Return (x, y) of the center of cell containing provided text 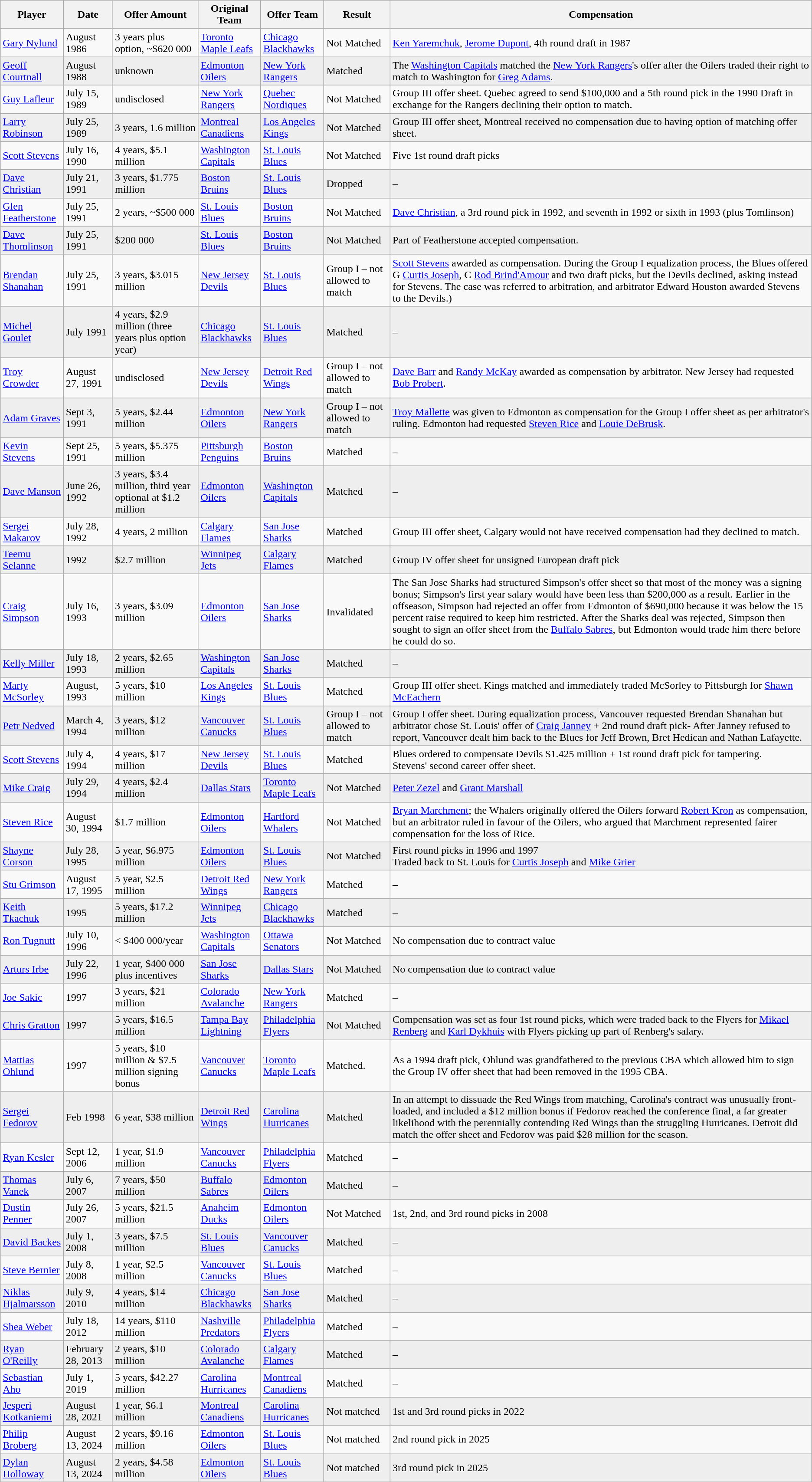
$1.7 million (155, 822)
3 years, $21 million (155, 997)
Ryan Kesler (32, 1157)
Ryan O'Reilly (32, 1355)
July 26, 2007 (88, 1213)
5 years, $42.27 million (155, 1383)
August 17, 1995 (88, 884)
Chris Gratton (32, 1026)
August 1986 (88, 43)
5 years, $2.44 million (155, 417)
1 year, $6.1 million (155, 1411)
July 4, 1994 (88, 759)
5 years, $17.2 million (155, 912)
The Washington Capitals matched the New York Rangers's offer after the Oilers traded their right to match to Washington for Greg Adams. (601, 71)
4 years, $14 million (155, 1298)
July 1, 2008 (88, 1242)
3 years, $3.09 million (155, 612)
2nd round pick in 2025 (601, 1439)
5 year, $6.975 million (155, 856)
2 years, $9.16 million (155, 1439)
Matched. (357, 1066)
Adam Graves (32, 417)
7 years, $50 million (155, 1186)
Sebastian Aho (32, 1383)
Ken Yaremchuk, Jerome Dupont, 4th round draft in 1987 (601, 43)
Michel Goulet (32, 332)
July 21, 1991 (88, 184)
July 18, 1993 (88, 663)
Result (357, 15)
Dave Thomlinson (32, 240)
August 28, 2021 (88, 1411)
Nashville Predators (230, 1326)
July 9, 2010 (88, 1298)
5 years, $21.5 million (155, 1213)
August, 1993 (88, 692)
Dave Barr and Randy McKay awarded as compensation by arbitrator. New Jersey had requested Bob Probert. (601, 378)
Sept 12, 2006 (88, 1157)
Philip Broberg (32, 1439)
unknown (155, 71)
Date (88, 15)
Mattias Ohlund (32, 1066)
4 years, $17 million (155, 759)
5 years, $5.375 million (155, 452)
Glen Featherstone (32, 212)
Steve Bernier (32, 1270)
Sept 3, 1991 (88, 417)
Hartford Whalers (292, 822)
February 28, 2013 (88, 1355)
Offer Amount (155, 15)
Feb 1998 (88, 1117)
Group III offer sheet, Calgary would not have received compensation had they declined to match. (601, 532)
Tampa Bay Lightning (230, 1026)
July 22, 1996 (88, 969)
July 16, 1993 (88, 612)
4 years, $2.4 million (155, 788)
Craig Simpson (32, 612)
3 years, 1.6 million (155, 128)
Sergei Makarov (32, 532)
1 year, $1.9 million (155, 1157)
Ron Tugnutt (32, 941)
Steven Rice (32, 822)
Quebec Nordiques (292, 99)
Shea Weber (32, 1326)
Original Team (230, 15)
3 years, $12 million (155, 726)
3 years, $7.5 million (155, 1242)
Blues ordered to compensate Devils $1.425 million + 1st round draft pick for tampering. Stevens' second career offer sheet. (601, 759)
3rd round pick in 2025 (601, 1468)
Jesperi Kotkaniemi (32, 1411)
1st, 2nd, and 3rd round picks in 2008 (601, 1213)
Niklas Hjalmarsson (32, 1298)
March 4, 1994 (88, 726)
Geoff Courtnall (32, 71)
July 28, 1992 (88, 532)
Kelly Miller (32, 663)
5 years, $10 million (155, 692)
2 years, ~$500 000 (155, 212)
Troy Crowder (32, 378)
July 29, 1994 (88, 788)
4 years, $2.9 million (three years plus option year) (155, 332)
July 10, 1996 (88, 941)
June 26, 1992 (88, 492)
July 15, 1989 (88, 99)
Group III offer sheet. Kings matched and immediately traded McSorley to Pittsburgh for Shawn McEachern (601, 692)
2 years, $4.58 million (155, 1468)
July 16, 1990 (88, 155)
July 1, 2019 (88, 1383)
5 year, $2.5 million (155, 884)
< $400 000/year (155, 941)
1st and 3rd round picks in 2022 (601, 1411)
Buffalo Sabres (230, 1186)
Teemu Selanne (32, 560)
July 6, 2007 (88, 1186)
Sergei Fedorov (32, 1117)
Player (32, 15)
July 8, 2008 (88, 1270)
Dave Christian (32, 184)
Invalidated (357, 612)
2 years, $2.65 million (155, 663)
Compensation (601, 15)
July 1991 (88, 332)
Brendan Shanahan (32, 280)
3 years, $3.4 million, third year optional at $1.2 million (155, 492)
August 1988 (88, 71)
1 year, $400 000 plus incentives (155, 969)
Mike Craig (32, 788)
Marty McSorley (32, 692)
Anaheim Ducks (230, 1213)
2 years, $10 million (155, 1355)
Guy Lafleur (32, 99)
August 27, 1991 (88, 378)
Group III offer sheet, Montreal received no compensation due to having option of matching offer sheet. (601, 128)
First round picks in 1996 and 1997 Traded back to St. Louis for Curtis Joseph and Mike Grier (601, 856)
Gary Nylund (32, 43)
July 18, 2012 (88, 1326)
Dropped (357, 184)
4 years, 2 million (155, 532)
Petr Nedved (32, 726)
July 28, 1995 (88, 856)
Offer Team (292, 15)
Stu Grimson (32, 884)
Thomas Vanek (32, 1186)
Shayne Corson (32, 856)
1 year, $2.5 million (155, 1270)
Kevin Stevens (32, 452)
July 25, 1989 (88, 128)
4 years, $5.1 million (155, 155)
Keith Tkachuk (32, 912)
Five 1st round draft picks (601, 155)
Ottawa Senators (292, 941)
Larry Robinson (32, 128)
3 years, $3.015 million (155, 280)
6 year, $38 million (155, 1117)
3 years plus option, ~$620 000 (155, 43)
Joe Sakic (32, 997)
Dustin Penner (32, 1213)
3 years, $1.775 million (155, 184)
$200 000 (155, 240)
Pittsburgh Penguins (230, 452)
Peter Zezel and Grant Marshall (601, 788)
Sept 25, 1991 (88, 452)
1992 (88, 560)
$2.7 million (155, 560)
5 years, $16.5 million (155, 1026)
David Backes (32, 1242)
1995 (88, 912)
Dave Christian, a 3rd round pick in 1992, and seventh in 1992 or sixth in 1993 (plus Tomlinson) (601, 212)
14 years, $110 million (155, 1326)
Part of Featherstone accepted compensation. (601, 240)
5 years, $10 million & $7.5 million signing bonus (155, 1066)
Group IV offer sheet for unsigned European draft pick (601, 560)
Arturs Irbe (32, 969)
August 30, 1994 (88, 822)
Dylan Holloway (32, 1468)
Dave Manson (32, 492)
